Extract the [X, Y] coordinate from the center of the cell holding the provided text.  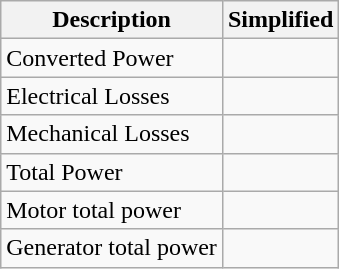
Total Power [112, 172]
Description [112, 20]
Generator total power [112, 248]
Simplified [280, 20]
Motor total power [112, 210]
Electrical Losses [112, 96]
Mechanical Losses [112, 134]
Converted Power [112, 58]
